Search for the cell housing the specified text and yield its (x, y) center coordinate. 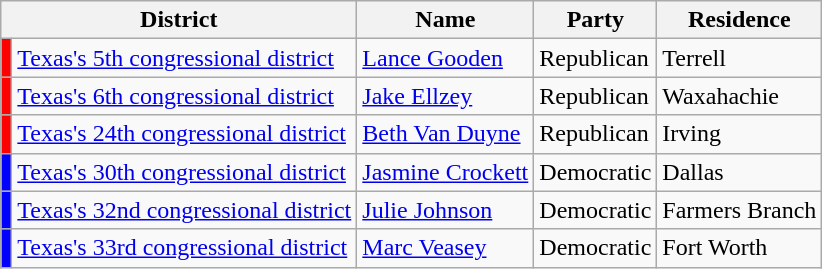
Residence (740, 20)
Waxahachie (740, 96)
Texas's 32nd congressional district (184, 210)
Texas's 33rd congressional district (184, 248)
Texas's 5th congressional district (184, 58)
Texas's 6th congressional district (184, 96)
Beth Van Duyne (446, 134)
Irving (740, 134)
Farmers Branch (740, 210)
Marc Veasey (446, 248)
Texas's 30th congressional district (184, 172)
Julie Johnson (446, 210)
Terrell (740, 58)
Party (596, 20)
Jake Ellzey (446, 96)
Jasmine Crockett (446, 172)
Lance Gooden (446, 58)
District (179, 20)
Name (446, 20)
Dallas (740, 172)
Texas's 24th congressional district (184, 134)
Fort Worth (740, 248)
